Scan for the cell matching the given text and deliver its [x, y] coordinate at center. 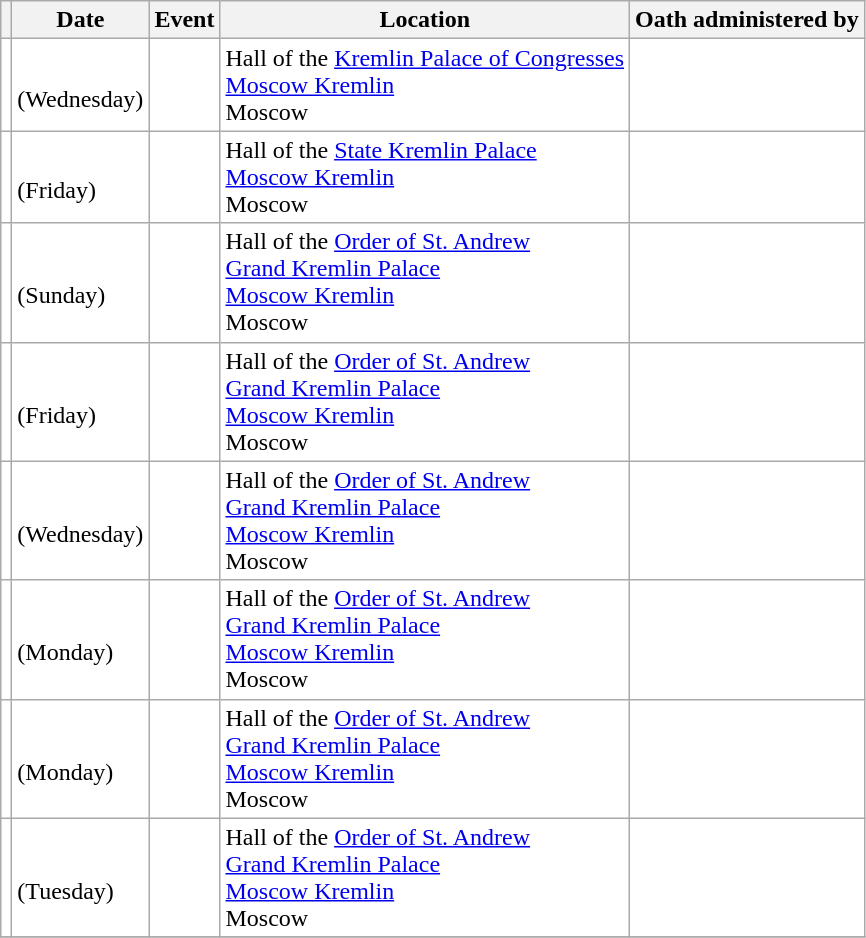
(Tuesday) [80, 878]
Hall of the State Kremlin PalaceMoscow KremlinMoscow [425, 177]
Hall of the Kremlin Palace of CongressesMoscow KremlinMoscow [425, 85]
Location [425, 20]
Date [80, 20]
Event [184, 20]
Oath administered by [748, 20]
(Sunday) [80, 282]
